Provide the (x, y) coordinate of the cell's center where the given text is located.  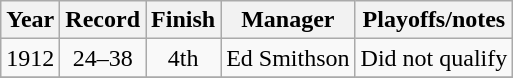
Manager (288, 20)
Playoffs/notes (434, 20)
Record (103, 20)
Did not qualify (434, 58)
Ed Smithson (288, 58)
Finish (184, 20)
1912 (30, 58)
24–38 (103, 58)
4th (184, 58)
Year (30, 20)
